Pinpoint the cell where the given text exists, returning its (X, Y) midpoint coordinate. 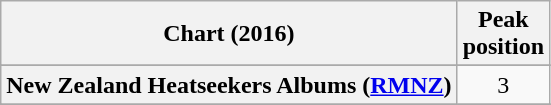
Peak position (503, 34)
New Zealand Heatseekers Albums (RMNZ) (229, 85)
3 (503, 85)
Chart (2016) (229, 34)
